Pinpoint the cell where the given text exists, returning its (X, Y) midpoint coordinate. 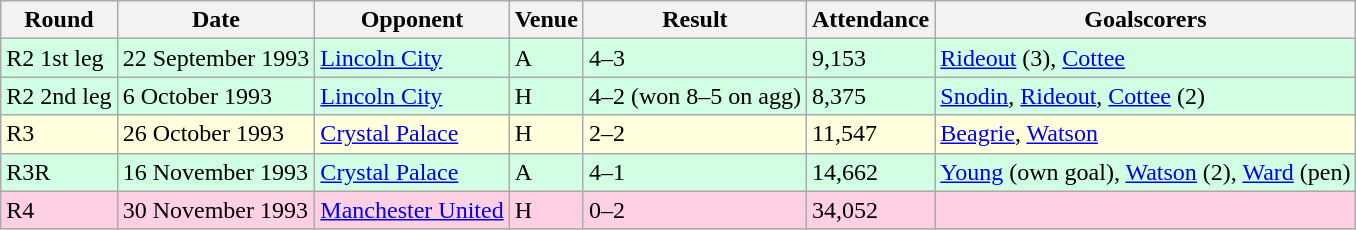
R3R (59, 172)
6 October 1993 (216, 96)
Young (own goal), Watson (2), Ward (pen) (1146, 172)
Attendance (870, 20)
11,547 (870, 134)
14,662 (870, 172)
Venue (546, 20)
Date (216, 20)
4–3 (694, 58)
Rideout (3), Cottee (1146, 58)
34,052 (870, 210)
16 November 1993 (216, 172)
4–1 (694, 172)
R2 1st leg (59, 58)
Round (59, 20)
Beagrie, Watson (1146, 134)
8,375 (870, 96)
Opponent (412, 20)
R3 (59, 134)
0–2 (694, 210)
Snodin, Rideout, Cottee (2) (1146, 96)
22 September 1993 (216, 58)
2–2 (694, 134)
Manchester United (412, 210)
4–2 (won 8–5 on agg) (694, 96)
26 October 1993 (216, 134)
R4 (59, 210)
R2 2nd leg (59, 96)
Goalscorers (1146, 20)
30 November 1993 (216, 210)
9,153 (870, 58)
Result (694, 20)
